Determine the [X, Y] coordinate at the center of the cell enclosing the given text.  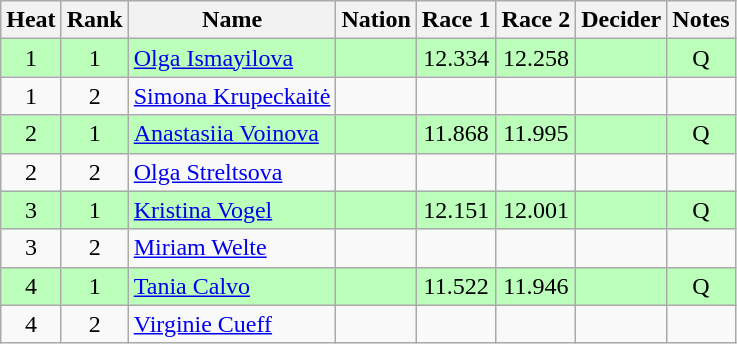
Simona Krupeckaitė [232, 96]
Tania Calvo [232, 286]
12.334 [456, 58]
Heat [31, 20]
12.151 [456, 210]
Race 2 [536, 20]
Notes [701, 20]
Olga Streltsova [232, 172]
12.001 [536, 210]
Race 1 [456, 20]
Virginie Cueff [232, 324]
11.995 [536, 134]
11.522 [456, 286]
12.258 [536, 58]
Kristina Vogel [232, 210]
Decider [622, 20]
Olga Ismayilova [232, 58]
Name [232, 20]
Nation [376, 20]
Anastasiia Voinova [232, 134]
11.868 [456, 134]
11.946 [536, 286]
Miriam Welte [232, 248]
Rank [94, 20]
